Return [X, Y] of the center of cell containing provided text 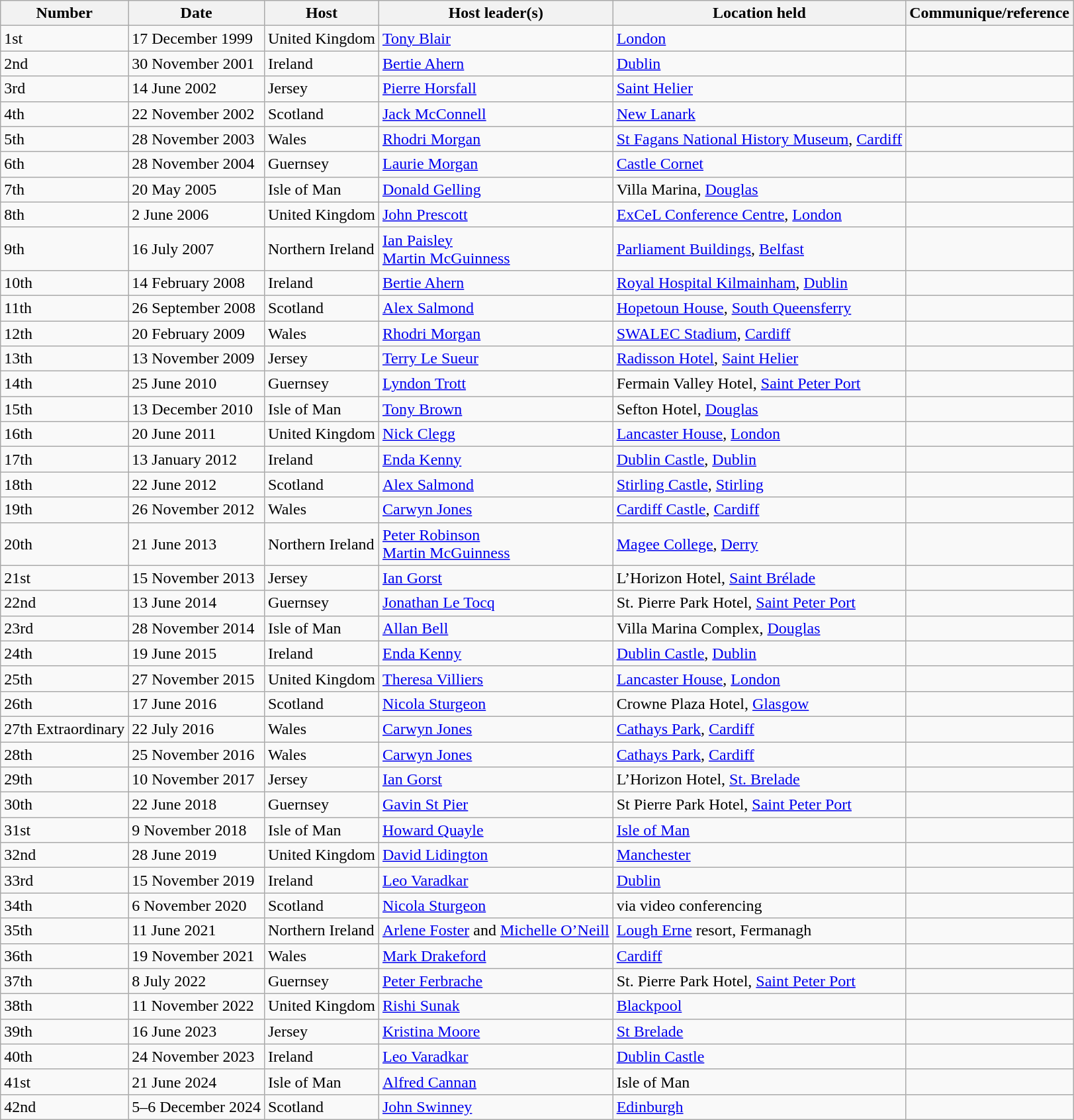
13 June 2014 [197, 603]
8 July 2022 [197, 981]
Ian PaisleyMartin McGuinness [496, 249]
30 November 2001 [197, 64]
32nd [65, 855]
2 June 2006 [197, 214]
Nick Clegg [496, 434]
10 November 2017 [197, 780]
Sefton Hotel, Douglas [760, 409]
21 June 2013 [197, 544]
Crowne Plaza Hotel, Glasgow [760, 704]
Number [65, 13]
Rishi Sunak [496, 1006]
Jonathan Le Tocq [496, 603]
24th [65, 653]
26 November 2012 [197, 510]
34th [65, 906]
7th [65, 189]
Mark Drakeford [496, 956]
25th [65, 678]
Edinburgh [760, 1107]
Host [322, 13]
22 November 2002 [197, 114]
11 November 2022 [197, 1006]
15th [65, 409]
14 February 2008 [197, 283]
Hopetoun House, South Queensferry [760, 308]
John Prescott [496, 214]
4th [65, 114]
28 June 2019 [197, 855]
17th [65, 459]
35th [65, 931]
22nd [65, 603]
Parliament Buildings, Belfast [760, 249]
28 November 2004 [197, 164]
ExCeL Conference Centre, London [760, 214]
27 November 2015 [197, 678]
15 November 2019 [197, 880]
Lough Erne resort, Fermanagh [760, 931]
22 June 2012 [197, 485]
Blackpool [760, 1006]
16 July 2007 [197, 249]
20 June 2011 [197, 434]
Peter RobinsonMartin McGuinness [496, 544]
11th [65, 308]
38th [65, 1006]
15 November 2013 [197, 578]
Tony Blair [496, 38]
23rd [65, 628]
12th [65, 333]
9th [65, 249]
14 June 2002 [197, 89]
21st [65, 578]
20 February 2009 [197, 333]
Castle Cornet [760, 164]
London [760, 38]
Villa Marina, Douglas [760, 189]
13 December 2010 [197, 409]
13 November 2009 [197, 359]
36th [65, 956]
13 January 2012 [197, 459]
19 June 2015 [197, 653]
Cardiff Castle, Cardiff [760, 510]
Theresa Villiers [496, 678]
SWALEC Stadium, Cardiff [760, 333]
L’Horizon Hotel, Saint Brélade [760, 578]
14th [65, 384]
1st [65, 38]
19 November 2021 [197, 956]
L’Horizon Hotel, St. Brelade [760, 780]
9 November 2018 [197, 830]
Pierre Horsfall [496, 89]
Jack McConnell [496, 114]
Arlene Foster and Michelle O’Neill [496, 931]
26 September 2008 [197, 308]
19th [65, 510]
8th [65, 214]
Stirling Castle, Stirling [760, 485]
Location held [760, 13]
Allan Bell [496, 628]
Manchester [760, 855]
Communique/reference [990, 13]
David Lidington [496, 855]
25 June 2010 [197, 384]
11 June 2021 [197, 931]
St Pierre Park Hotel, Saint Peter Port [760, 805]
16th [65, 434]
25 November 2016 [197, 754]
13th [65, 359]
Host leader(s) [496, 13]
John Swinney [496, 1107]
New Lanark [760, 114]
27th Extraordinary [65, 729]
Villa Marina Complex, Douglas [760, 628]
Howard Quayle [496, 830]
Kristina Moore [496, 1031]
Saint Helier [760, 89]
Peter Ferbrache [496, 981]
29th [65, 780]
28 November 2014 [197, 628]
Date [197, 13]
40th [65, 1056]
Lyndon Trott [496, 384]
Donald Gelling [496, 189]
Terry Le Sueur [496, 359]
39th [65, 1031]
5th [65, 139]
St Fagans National History Museum, Cardiff [760, 139]
via video conferencing [760, 906]
2nd [65, 64]
3rd [65, 89]
30th [65, 805]
Royal Hospital Kilmainham, Dublin [760, 283]
28th [65, 754]
42nd [65, 1107]
18th [65, 485]
6th [65, 164]
Gavin St Pier [496, 805]
5–6 December 2024 [197, 1107]
22 July 2016 [197, 729]
31st [65, 830]
21 June 2024 [197, 1082]
St Brelade [760, 1031]
22 June 2018 [197, 805]
41st [65, 1082]
6 November 2020 [197, 906]
28 November 2003 [197, 139]
17 December 1999 [197, 38]
16 June 2023 [197, 1031]
26th [65, 704]
Alfred Cannan [496, 1082]
Dublin Castle [760, 1056]
Tony Brown [496, 409]
Magee College, Derry [760, 544]
10th [65, 283]
20th [65, 544]
Radisson Hotel, Saint Helier [760, 359]
33rd [65, 880]
Cardiff [760, 956]
Fermain Valley Hotel, Saint Peter Port [760, 384]
24 November 2023 [197, 1056]
37th [65, 981]
Laurie Morgan [496, 164]
20 May 2005 [197, 189]
17 June 2016 [197, 704]
